Identify which cell holds the provided text, then report its (x, y) central coordinate. 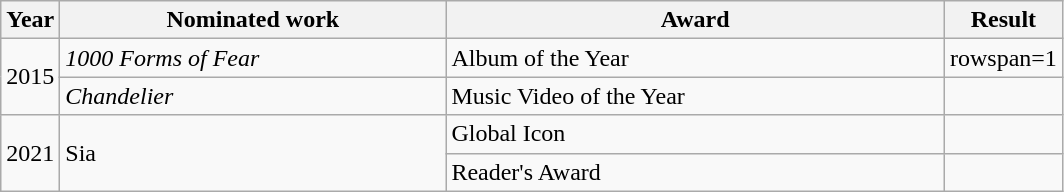
1000 Forms of Fear (253, 58)
Album of the Year (696, 58)
Sia (253, 153)
2021 (30, 153)
Nominated work (253, 20)
Award (696, 20)
Result (1003, 20)
2015 (30, 77)
rowspan=1 (1003, 58)
Reader's Award (696, 172)
Global Icon (696, 134)
Chandelier (253, 96)
Year (30, 20)
Music Video of the Year (696, 96)
